Output the (X, Y) coordinate of the center of the cell containing the given text.  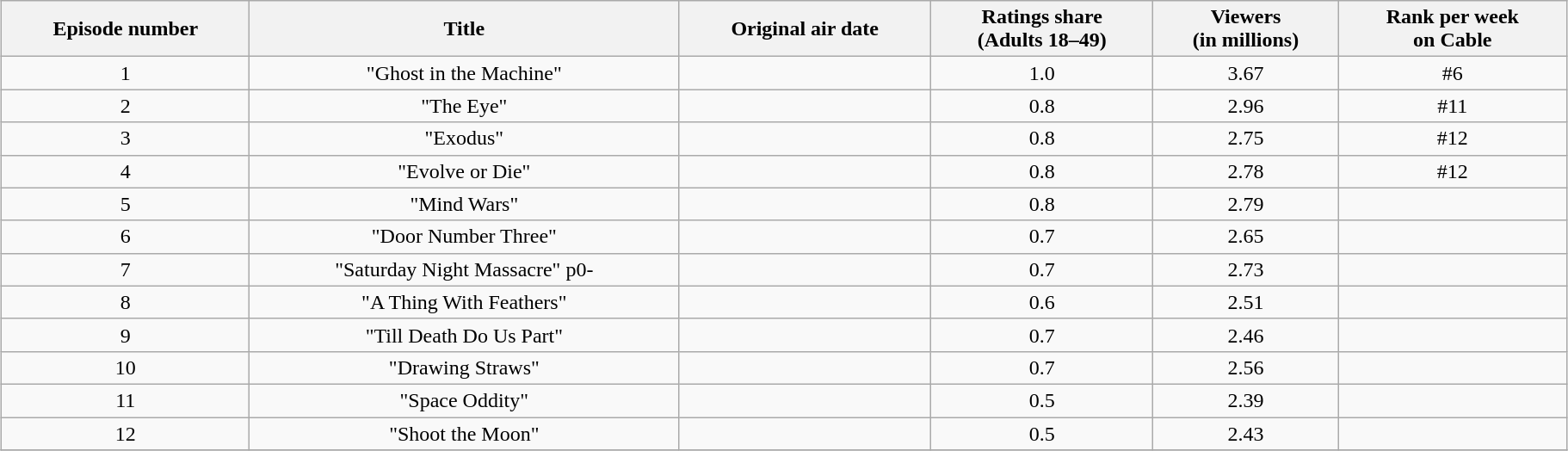
7 (126, 269)
Ratings share(Adults 18–49) (1042, 29)
2.39 (1246, 400)
"Mind Wars" (465, 204)
9 (126, 335)
2.56 (1246, 368)
2.78 (1246, 171)
"The Eye" (465, 106)
10 (126, 368)
"Till Death Do Us Part" (465, 335)
"Space Oddity" (465, 400)
8 (126, 302)
2.65 (1246, 237)
Original air date (806, 29)
Rank per weekon Cable (1453, 29)
"Drawing Straws" (465, 368)
0.6 (1042, 302)
2.73 (1246, 269)
Episode number (126, 29)
"Evolve or Die" (465, 171)
"A Thing With Feathers" (465, 302)
#11 (1453, 106)
2.96 (1246, 106)
1 (126, 73)
2.75 (1246, 139)
12 (126, 433)
2.46 (1246, 335)
5 (126, 204)
"Shoot the Moon" (465, 433)
"Saturday Night Massacre" p0- (465, 269)
"Ghost in the Machine" (465, 73)
"Door Number Three" (465, 237)
2.51 (1246, 302)
3 (126, 139)
2 (126, 106)
4 (126, 171)
3.67 (1246, 73)
Title (465, 29)
Viewers(in millions) (1246, 29)
1.0 (1042, 73)
"Exodus" (465, 139)
11 (126, 400)
2.43 (1246, 433)
6 (126, 237)
2.79 (1246, 204)
#6 (1453, 73)
